Locate the cell with the specified text and output its [x, y] center coordinate. 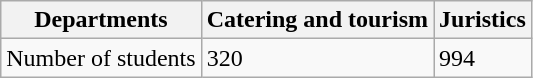
Departments [101, 20]
994 [483, 58]
320 [317, 58]
Catering and tourism [317, 20]
Number of students [101, 58]
Juristics [483, 20]
